Extract the (X, Y) coordinate from the center of the cell holding the provided text.  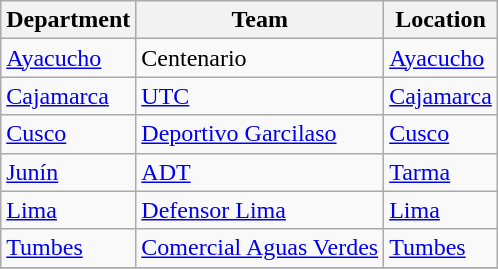
Junín (68, 172)
Location (441, 20)
Deportivo Garcilaso (260, 134)
Team (260, 20)
ADT (260, 172)
Comercial Aguas Verdes (260, 248)
Tarma (441, 172)
Department (68, 20)
Centenario (260, 58)
Defensor Lima (260, 210)
UTC (260, 96)
